Find where the given text appears and provide that cell's center as (x, y) coordinate. 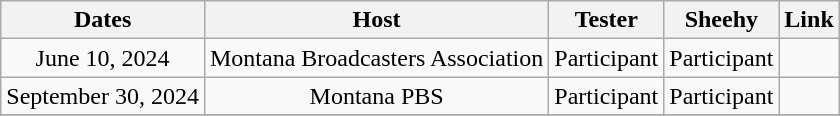
September 30, 2024 (103, 96)
Dates (103, 20)
Host (376, 20)
Sheehy (722, 20)
Montana Broadcasters Association (376, 58)
June 10, 2024 (103, 58)
Tester (606, 20)
Link (809, 20)
Montana PBS (376, 96)
